Find where the given text appears and provide that cell's center as (X, Y) coordinate. 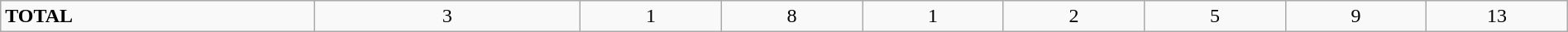
TOTAL (157, 16)
8 (791, 16)
3 (447, 16)
9 (1355, 16)
13 (1497, 16)
5 (1215, 16)
2 (1073, 16)
